Return (X, Y) of the center of cell containing provided text 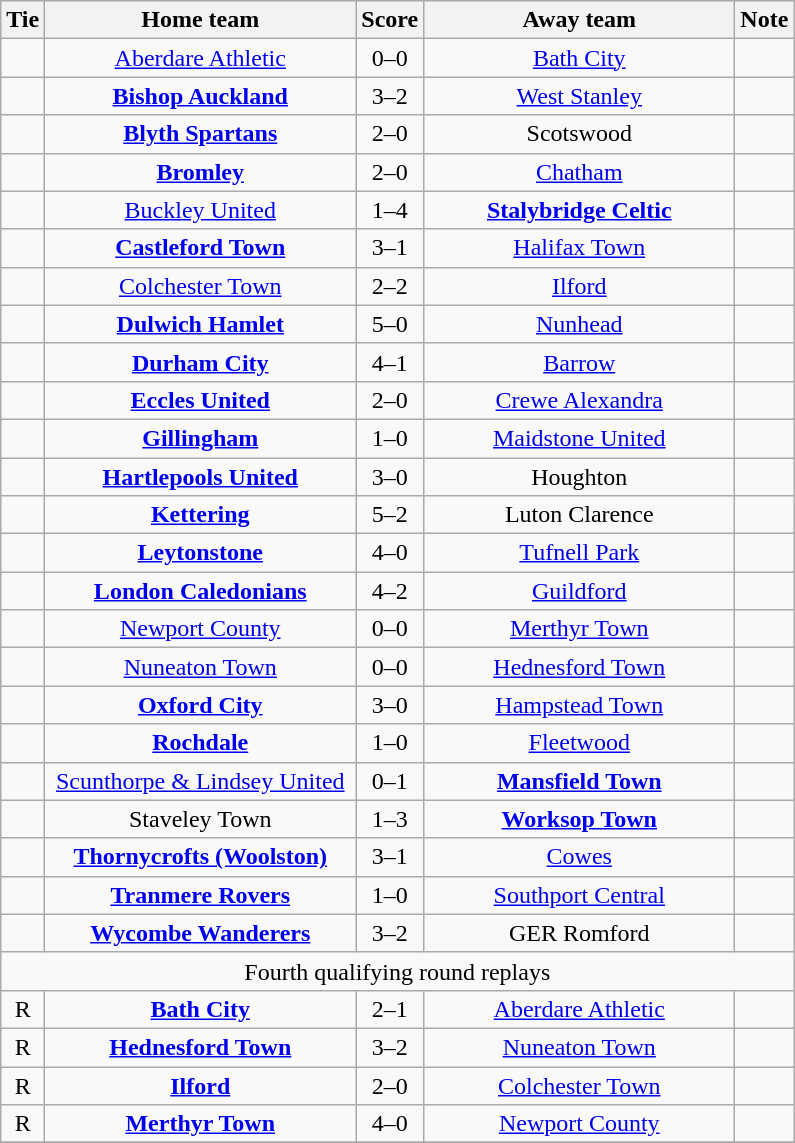
4–1 (390, 362)
Halifax Town (580, 248)
Buckley United (200, 210)
1–3 (390, 819)
Stalybridge Celtic (580, 210)
Chatham (580, 172)
Castleford Town (200, 248)
Kettering (200, 515)
Mansfield Town (580, 781)
Home team (200, 20)
Maidstone United (580, 438)
Guildford (580, 591)
1–4 (390, 210)
Fourth qualifying round replays (398, 971)
GER Romford (580, 933)
Houghton (580, 477)
Hartlepools United (200, 477)
Luton Clarence (580, 515)
5–0 (390, 324)
West Stanley (580, 96)
2–1 (390, 1009)
Bromley (200, 172)
Oxford City (200, 705)
Hampstead Town (580, 705)
Scunthorpe & Lindsey United (200, 781)
Fleetwood (580, 743)
Blyth Spartans (200, 134)
Rochdale (200, 743)
Durham City (200, 362)
London Caledonians (200, 591)
Thornycrofts (Woolston) (200, 857)
Tranmere Rovers (200, 895)
Tie (23, 20)
5–2 (390, 515)
4–2 (390, 591)
Staveley Town (200, 819)
Tufnell Park (580, 553)
Worksop Town (580, 819)
Southport Central (580, 895)
Gillingham (200, 438)
Cowes (580, 857)
0–1 (390, 781)
Nunhead (580, 324)
2–2 (390, 286)
Away team (580, 20)
Scotswood (580, 134)
Wycombe Wanderers (200, 933)
Leytonstone (200, 553)
Eccles United (200, 400)
Note (764, 20)
Dulwich Hamlet (200, 324)
Crewe Alexandra (580, 400)
Bishop Auckland (200, 96)
Barrow (580, 362)
Score (390, 20)
